Search for the cell housing the specified text and yield its (x, y) center coordinate. 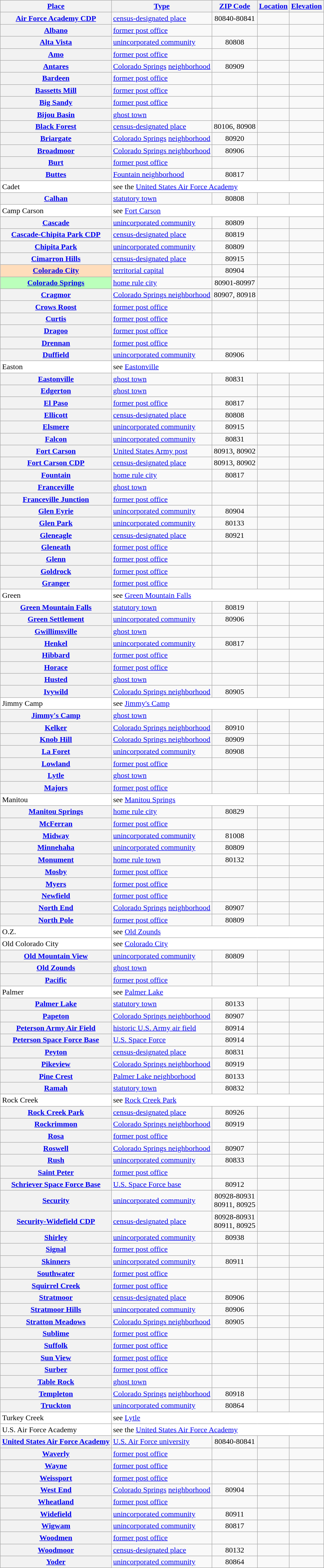
Bardeen (56, 78)
Jimmy's Camp (56, 715)
North End (56, 908)
Wheatland (56, 1502)
Wayne (56, 1466)
Drennan (56, 343)
Henkel (56, 643)
Knob Hill (56, 740)
80938 (235, 1237)
O.Z. (56, 932)
Rockrimmon (56, 1124)
Cadet (56, 187)
80829 (235, 812)
Camp Carson (56, 211)
Antares (56, 66)
80918 (235, 1394)
see Eastonville (218, 367)
Gleneagle (56, 535)
Palmer Lake neighborhood (162, 1076)
Pine Crest (56, 1076)
Fort Carson CDP (56, 463)
Cascade-Chipita Park CDP (56, 235)
Pacific (56, 980)
Skinners (56, 1261)
Manitou Springs (56, 812)
Green Settlement (56, 619)
Ivywild (56, 691)
Turkey Creek (56, 1418)
Gleneath (56, 547)
Cascade (56, 223)
Cimarron Hills (56, 259)
see Lytle (218, 1418)
United States Army post (162, 451)
home rule town (162, 860)
Schriever Space Force Base (56, 1184)
Edgerton (56, 391)
Old Mountain View (56, 956)
Location (273, 6)
80106, 80908 (235, 126)
Big Sandy (56, 102)
see Old Zounds (218, 932)
U.S. Space Force (162, 1040)
Squirrel Creek (56, 1285)
see Palmer Lake (218, 992)
80833 (235, 1160)
Franceville (56, 487)
Albano (56, 30)
Monument (56, 860)
Yoder (56, 1562)
Chipita Park (56, 247)
see Green Mountain Falls (218, 595)
ZIP Code (235, 6)
Crows Roost (56, 307)
Table Rock (56, 1382)
Minnehaha (56, 848)
Stratton Meadows (56, 1322)
Jimmy Camp (56, 703)
80926 (235, 1112)
80907, 80918 (235, 295)
Colorado City (56, 271)
Peterson Space Force Base (56, 1040)
Midway (56, 836)
Templeton (56, 1394)
Woodmen (56, 1538)
Type (162, 6)
Eastonville (56, 379)
Roswell (56, 1148)
Truckton (56, 1406)
Calhan (56, 199)
Surber (56, 1370)
Peterson Army Air Field (56, 1028)
La Foret (56, 752)
Peyton (56, 1052)
Papeton (56, 1016)
Sublime (56, 1334)
United States Air Force Academy (56, 1442)
Kelker (56, 727)
Widefield (56, 1514)
80910 (235, 727)
Old Colorado City (56, 944)
Weissport (56, 1478)
80908 (235, 752)
Palmer Lake (56, 1004)
territorial capital (162, 271)
80920 (235, 138)
Bassetts Mill (56, 90)
Rosa (56, 1136)
Curtis (56, 319)
Newfield (56, 896)
Rush (56, 1160)
Lytle (56, 776)
Myers (56, 884)
Gwillimsville (56, 631)
80832 (235, 1088)
Place (56, 6)
Green Mountain Falls (56, 607)
Elevation (306, 6)
Falcon (56, 439)
see Jimmy's Camp (218, 703)
El Paso (56, 403)
Easton (56, 367)
Dragoo (56, 331)
Fort Carson (56, 451)
Goldrock (56, 571)
Fountain neighborhood (162, 175)
Bijou Basin (56, 114)
Majors (56, 788)
Elsmere (56, 427)
Fountain (56, 475)
Signal (56, 1249)
Woodmoor (56, 1550)
Broadmoor (56, 151)
North Pole (56, 920)
see Manitou Springs (218, 800)
Manitou (56, 800)
Hibbard (56, 655)
Buttes (56, 175)
Franceville Junction (56, 499)
U.S. Air Force Academy (56, 1430)
see Colorado City (218, 944)
U.S. Space Force base (162, 1184)
Horace (56, 667)
Waverly (56, 1454)
80912 (235, 1184)
Rock Creek (56, 1100)
see Fort Carson (218, 211)
Suffolk (56, 1346)
U.S. Air Force university (162, 1442)
Air Force Academy CDP (56, 18)
Stratmoor (56, 1297)
Duffield (56, 355)
Colorado Springs (56, 283)
Alta Vista (56, 42)
Palmer (56, 992)
Pikeview (56, 1064)
Wigwam (56, 1526)
Glen Park (56, 523)
Glen Eyrie (56, 511)
80901-80997 (235, 283)
Cragmor (56, 295)
Saint Peter (56, 1172)
Mosby (56, 872)
McFerran (56, 824)
Burt (56, 163)
Sun View (56, 1358)
Ellicott (56, 415)
Granger (56, 583)
Briargate (56, 138)
Security-Widefield CDP (56, 1221)
Security (56, 1201)
81008 (235, 836)
Lowland (56, 764)
Green (56, 595)
Glenn (56, 559)
see Rock Creek Park (218, 1100)
Amo (56, 54)
Rock Creek Park (56, 1112)
80921 (235, 535)
Old Zounds (56, 968)
Southwater (56, 1273)
Shirley (56, 1237)
Black Forest (56, 126)
historic U.S. Army air field (162, 1028)
Husted (56, 679)
Stratmoor Hills (56, 1309)
West End (56, 1490)
Ramah (56, 1088)
